Provide the (x, y) coordinate of the cell's center where the given text is located.  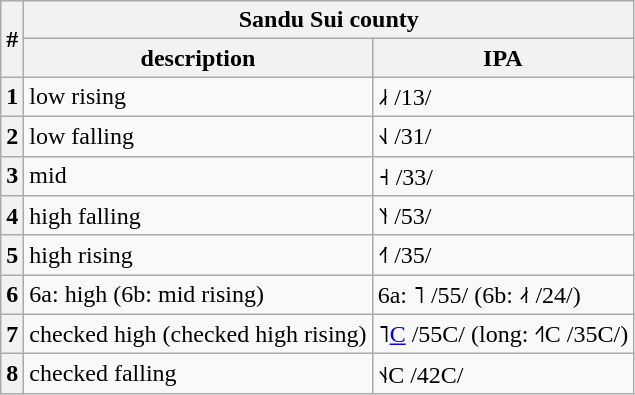
5 (12, 255)
checked falling (198, 374)
high rising (198, 255)
6 (12, 295)
˧ /33/ (503, 176)
3 (12, 176)
4 (12, 216)
2 (12, 136)
6a: ˥ /55/ (6b: ˨˦ /24/) (503, 295)
mid (198, 176)
low falling (198, 136)
˧˥ /35/ (503, 255)
description (198, 58)
˩˧ /13/ (503, 97)
8 (12, 374)
IPA (503, 58)
# (12, 39)
7 (12, 334)
high falling (198, 216)
˧˩ /31/ (503, 136)
˥˧ /53/ (503, 216)
˦˨C /42C/ (503, 374)
6a: high (6b: mid rising) (198, 295)
1 (12, 97)
˥C /55C/ (long: ˧˥C /35C/) (503, 334)
Sandu Sui county (329, 20)
checked high (checked high rising) (198, 334)
low rising (198, 97)
